Provide the (X, Y) coordinate of the cell's center where the given text is located.  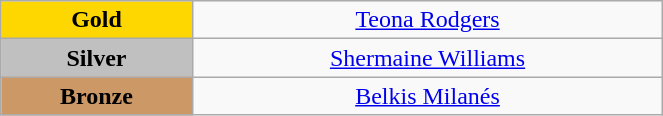
Bronze (96, 96)
Silver (96, 58)
Belkis Milanés (428, 96)
Teona Rodgers (428, 20)
Gold (96, 20)
Shermaine Williams (428, 58)
